Provide the [x, y] coordinate of the cell's center where the given text is located.  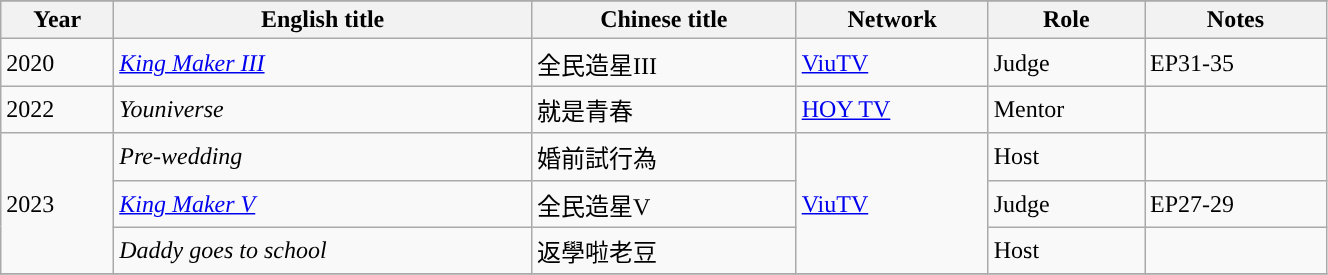
Youniverse [323, 110]
2022 [58, 110]
Notes [1235, 20]
婚前試行為 [664, 156]
Mentor [1066, 110]
EP31-35 [1235, 62]
Network [892, 20]
English title [323, 20]
King Maker III [323, 62]
Role [1066, 20]
就是青春 [664, 110]
Pre-wedding [323, 156]
King Maker V [323, 204]
HOY TV [892, 110]
2023 [58, 204]
Daddy goes to school [323, 250]
Chinese title [664, 20]
EP27-29 [1235, 204]
全民造星III [664, 62]
Year [58, 20]
全民造星V [664, 204]
返學啦老豆 [664, 250]
2020 [58, 62]
